Identify which cell holds the provided text, then report its [x, y] central coordinate. 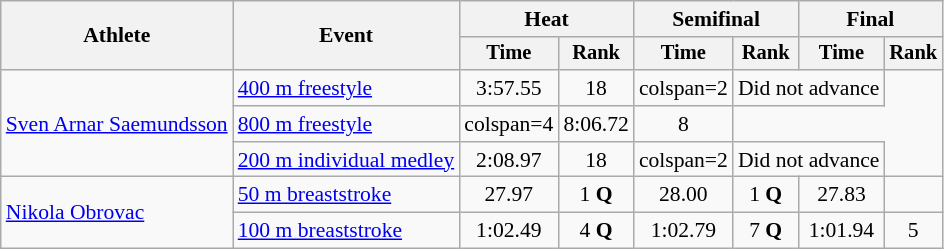
2:08.97 [508, 160]
200 m individual medley [346, 160]
28.00 [684, 195]
1:02.49 [508, 231]
5 [913, 231]
27.83 [841, 195]
colspan=4 [508, 124]
Event [346, 36]
1:02.79 [684, 231]
4 Q [596, 231]
Final [870, 19]
3:57.55 [508, 88]
8 [684, 124]
27.97 [508, 195]
Nikola Obrovac [117, 212]
Sven Arnar Saemundsson [117, 124]
Athlete [117, 36]
1:01.94 [841, 231]
8:06.72 [596, 124]
Semifinal [716, 19]
800 m freestyle [346, 124]
100 m breaststroke [346, 231]
7 Q [766, 231]
50 m breaststroke [346, 195]
Heat [546, 19]
400 m freestyle [346, 88]
